Provide the [x, y] coordinate of the cell's center where the given text is located.  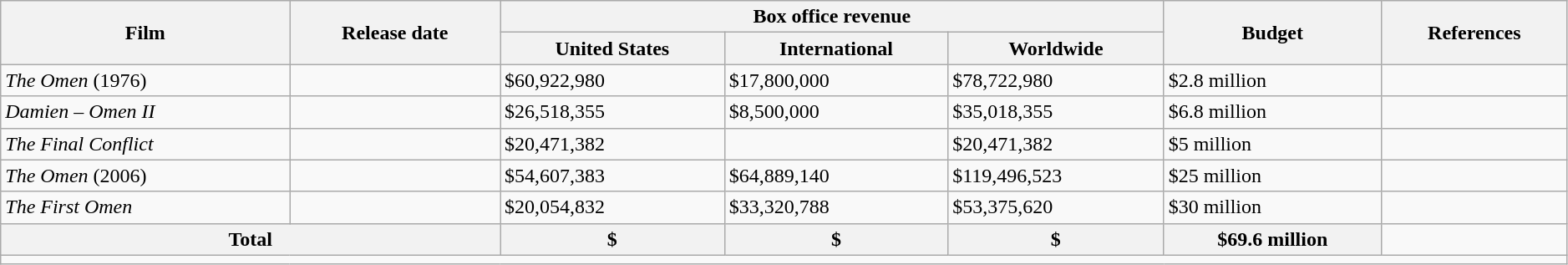
$53,375,620 [1056, 207]
$5 million [1272, 144]
$2.8 million [1272, 80]
Release date [395, 33]
$54,607,383 [613, 176]
Box office revenue [832, 17]
The Final Conflict [145, 144]
$30 million [1272, 207]
$33,320,788 [835, 207]
$64,889,140 [835, 176]
United States [613, 48]
Film [145, 33]
References [1474, 33]
$35,018,355 [1056, 112]
$8,500,000 [835, 112]
International [835, 48]
$20,054,832 [613, 207]
The First Omen [145, 207]
$69.6 million [1272, 239]
Worldwide [1056, 48]
$119,496,523 [1056, 176]
The Omen (2006) [145, 176]
The Omen (1976) [145, 80]
Total [251, 239]
$26,518,355 [613, 112]
Budget [1272, 33]
Damien – Omen II [145, 112]
$60,922,980 [613, 80]
$17,800,000 [835, 80]
$6.8 million [1272, 112]
$78,722,980 [1056, 80]
$25 million [1272, 176]
